From the cell containing the given text, extract its center point as [X, Y] coordinate. 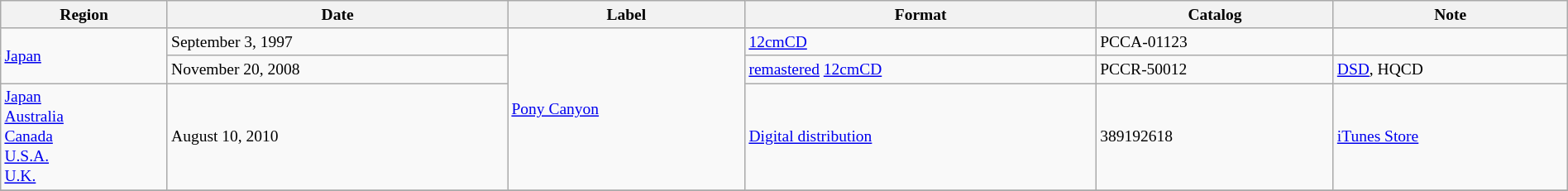
November 20, 2008 [337, 69]
Catalog [1216, 15]
JapanAustraliaCanadaU.S.A.U.K. [84, 137]
DSD, HQCD [1451, 69]
iTunes Store [1451, 137]
Japan [84, 56]
389192618 [1216, 137]
Date [337, 15]
Label [627, 15]
September 3, 1997 [337, 41]
Digital distribution [921, 137]
PCCA-01123 [1216, 41]
August 10, 2010 [337, 137]
Format [921, 15]
12cmCD [921, 41]
Pony Canyon [627, 109]
Note [1451, 15]
PCCR-50012 [1216, 69]
remastered 12cmCD [921, 69]
Region [84, 15]
